Extract the (x, y) coordinate from the center of the cell holding the provided text.  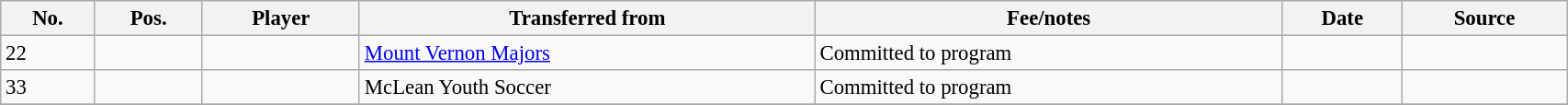
Date (1342, 18)
McLean Youth Soccer (587, 87)
33 (48, 87)
Fee/notes (1049, 18)
Transferred from (587, 18)
Pos. (149, 18)
No. (48, 18)
Source (1484, 18)
22 (48, 53)
Player (281, 18)
Mount Vernon Majors (587, 53)
